For the text-containing cell, return its midpoint in [x, y] coordinate format. 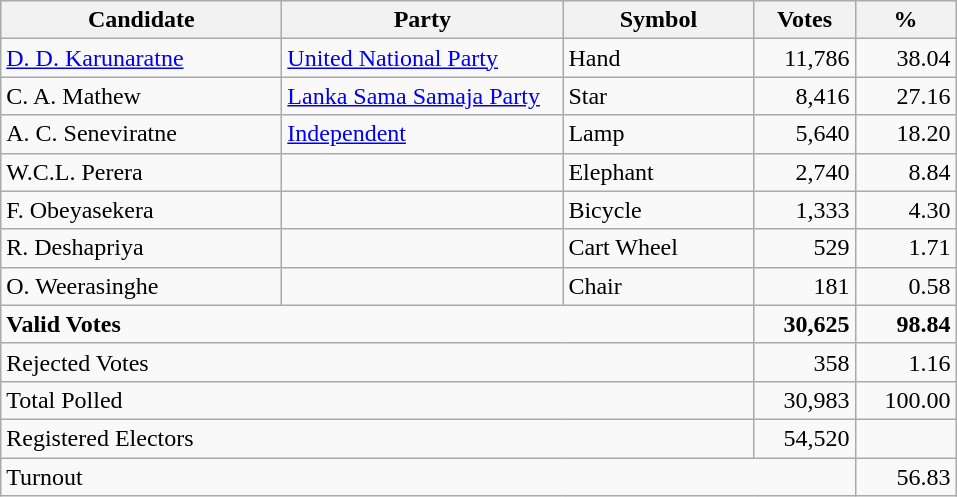
11,786 [804, 58]
Bicycle [658, 210]
2,740 [804, 172]
Star [658, 96]
W.C.L. Perera [142, 172]
Cart Wheel [658, 248]
Hand [658, 58]
Rejected Votes [378, 362]
4.30 [906, 210]
United National Party [422, 58]
1.16 [906, 362]
1,333 [804, 210]
98.84 [906, 324]
Chair [658, 286]
54,520 [804, 438]
R. Deshapriya [142, 248]
Elephant [658, 172]
56.83 [906, 477]
A. C. Seneviratne [142, 134]
358 [804, 362]
Total Polled [378, 400]
18.20 [906, 134]
Lanka Sama Samaja Party [422, 96]
Valid Votes [378, 324]
8,416 [804, 96]
Registered Electors [378, 438]
27.16 [906, 96]
0.58 [906, 286]
30,983 [804, 400]
181 [804, 286]
Independent [422, 134]
F. Obeyasekera [142, 210]
100.00 [906, 400]
8.84 [906, 172]
Votes [804, 20]
38.04 [906, 58]
C. A. Mathew [142, 96]
1.71 [906, 248]
D. D. Karunaratne [142, 58]
5,640 [804, 134]
529 [804, 248]
Candidate [142, 20]
O. Weerasinghe [142, 286]
Symbol [658, 20]
Turnout [428, 477]
Party [422, 20]
Lamp [658, 134]
% [906, 20]
30,625 [804, 324]
